Extract the (x, y) coordinate from the center of the cell holding the provided text.  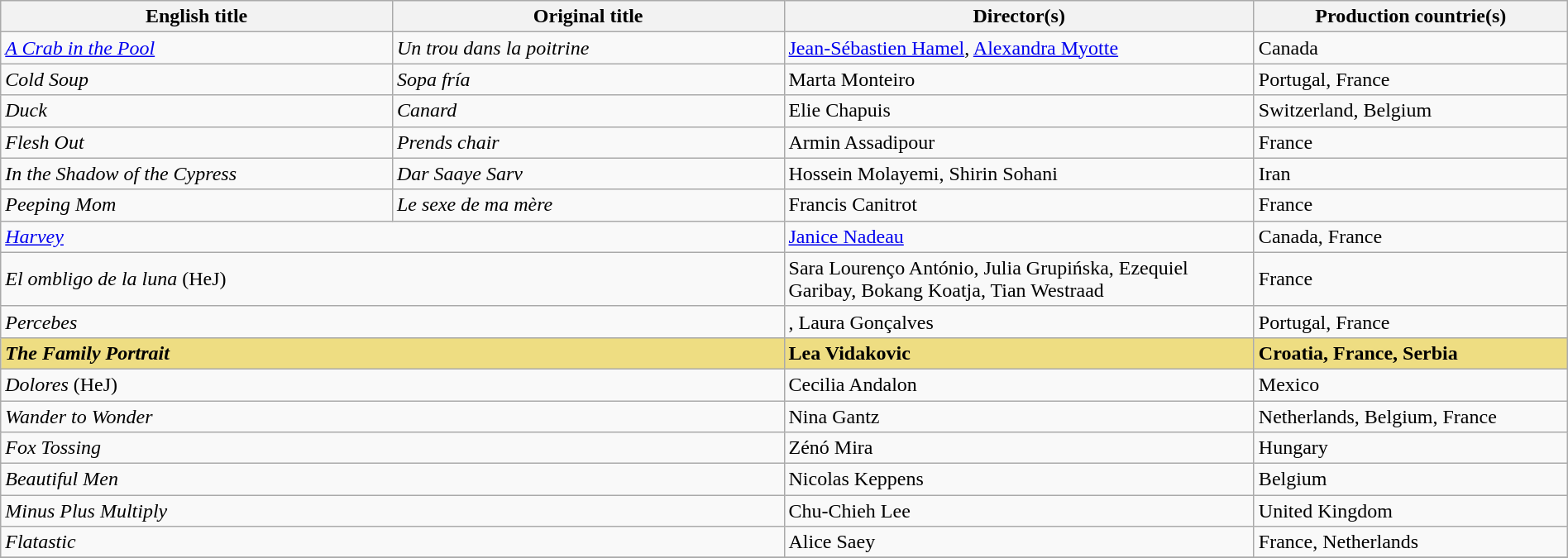
Harvey (392, 236)
Lea Vidakovic (1019, 353)
Cold Soup (197, 79)
Original title (588, 17)
Switzerland, Belgium (1411, 111)
Hungary (1411, 448)
Percebes (392, 322)
Sopa fría (588, 79)
Iran (1411, 174)
Marta Monteiro (1019, 79)
Armin Assadipour (1019, 142)
Elie Chapuis (1019, 111)
Netherlands, Belgium, France (1411, 416)
Canard (588, 111)
Chu-Chieh Lee (1019, 511)
English title (197, 17)
Hossein Molayemi, Shirin Sohani (1019, 174)
Jean-Sébastien Hamel, Alexandra Myotte (1019, 48)
Canada, France (1411, 236)
Nina Gantz (1019, 416)
Mexico (1411, 384)
Wander to Wonder (392, 416)
Janice Nadeau (1019, 236)
Production countrie(s) (1411, 17)
Flesh Out (197, 142)
El ombligo de la luna (HeJ) (392, 279)
Nicolas Keppens (1019, 479)
The Family Portrait (392, 353)
Zénó Mira (1019, 448)
Director(s) (1019, 17)
Canada (1411, 48)
Beautiful Men (392, 479)
Dar Saaye Sarv (588, 174)
Minus Plus Multiply (392, 511)
Un trou dans la poitrine (588, 48)
Duck (197, 111)
Flatastic (392, 542)
A Crab in the Pool (197, 48)
Sara Lourenço António, Julia Grupińska, Ezequiel Garibay, Bokang Koatja, Tian Westraad (1019, 279)
Alice Saey (1019, 542)
Cecilia Andalon (1019, 384)
Peeping Mom (197, 205)
United Kingdom (1411, 511)
In the Shadow of the Cypress (197, 174)
Belgium (1411, 479)
France, Netherlands (1411, 542)
Prends chair (588, 142)
Le sexe de ma mère (588, 205)
Croatia, France, Serbia (1411, 353)
, Laura Gonçalves (1019, 322)
Fox Tossing (392, 448)
Dolores (HeJ) (392, 384)
Francis Canitrot (1019, 205)
